Identify which cell holds the provided text, then report its [X, Y] central coordinate. 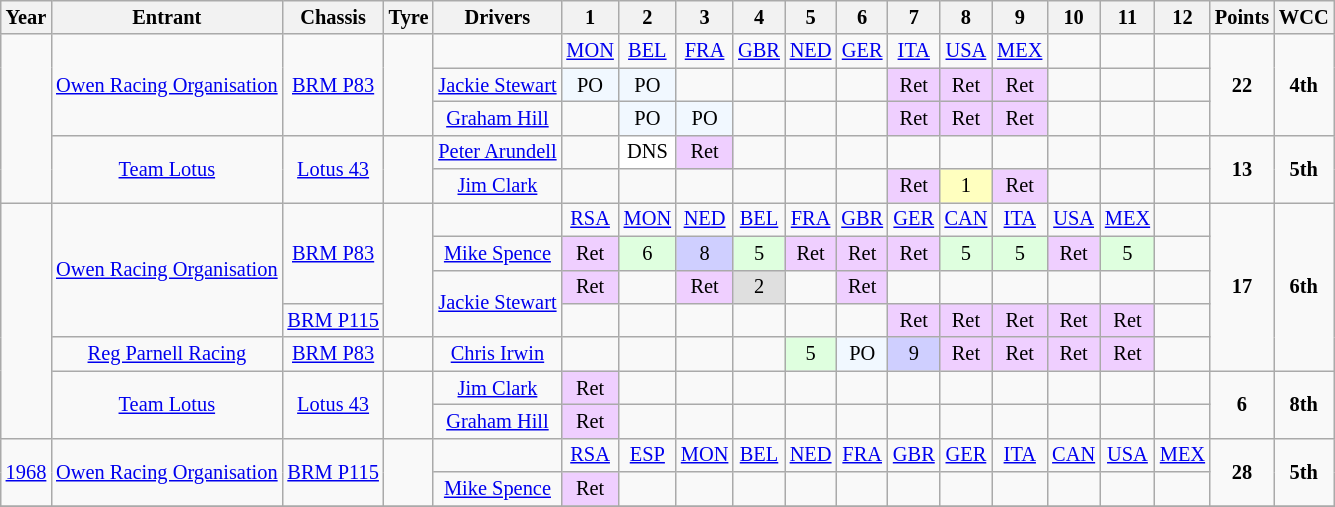
22 [1242, 84]
12 [1182, 17]
8th [1304, 404]
Drivers [497, 17]
Tyre [409, 17]
WCC [1304, 17]
DNS [648, 152]
Peter Arundell [497, 152]
11 [1128, 17]
Chris Irwin [497, 354]
4th [1304, 84]
Year [26, 17]
3 [704, 17]
17 [1242, 286]
Entrant [166, 17]
28 [1242, 472]
Reg Parnell Racing [166, 354]
4 [759, 17]
13 [1242, 168]
10 [1074, 17]
ESP [648, 455]
Points [1242, 17]
Chassis [332, 17]
7 [914, 17]
6th [1304, 286]
1968 [26, 472]
